Return (X, Y) of the center of cell containing provided text 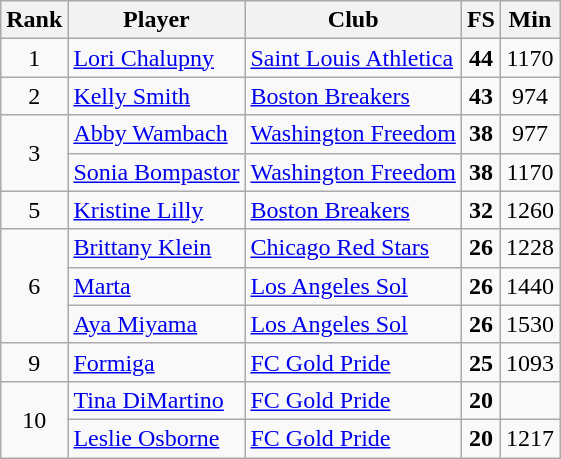
Kelly Smith (156, 96)
Marta (156, 286)
1228 (530, 248)
Abby Wambach (156, 134)
Sonia Bompastor (156, 172)
Min (530, 20)
2 (34, 96)
977 (530, 134)
25 (480, 362)
Club (353, 20)
Rank (34, 20)
Lori Chalupny (156, 58)
1260 (530, 210)
Kristine Lilly (156, 210)
Saint Louis Athletica (353, 58)
9 (34, 362)
Brittany Klein (156, 248)
Tina DiMartino (156, 400)
44 (480, 58)
1530 (530, 324)
Leslie Osborne (156, 438)
10 (34, 419)
Player (156, 20)
32 (480, 210)
43 (480, 96)
Chicago Red Stars (353, 248)
3 (34, 153)
1440 (530, 286)
Formiga (156, 362)
1093 (530, 362)
5 (34, 210)
1 (34, 58)
6 (34, 286)
974 (530, 96)
FS (480, 20)
Aya Miyama (156, 324)
1217 (530, 438)
